Scan for the cell matching the given text and deliver its (x, y) coordinate at center. 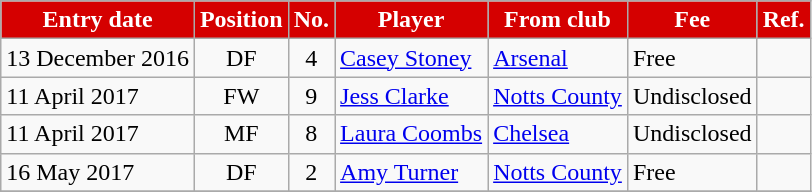
Chelsea (558, 134)
Fee (692, 20)
Casey Stoney (412, 58)
8 (311, 134)
2 (311, 172)
Position (241, 20)
No. (311, 20)
Arsenal (558, 58)
Laura Coombs (412, 134)
9 (311, 96)
Player (412, 20)
Amy Turner (412, 172)
Ref. (784, 20)
FW (241, 96)
Jess Clarke (412, 96)
13 December 2016 (98, 58)
Entry date (98, 20)
16 May 2017 (98, 172)
4 (311, 58)
MF (241, 134)
From club (558, 20)
